Search for the cell housing the specified text and yield its [x, y] center coordinate. 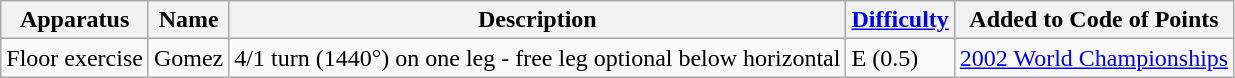
Floor exercise [75, 58]
Name [188, 20]
Added to Code of Points [1094, 20]
Apparatus [75, 20]
2002 World Championships [1094, 58]
E (0.5) [900, 58]
4/1 turn (1440°) on one leg - free leg optional below horizontal [538, 58]
Difficulty [900, 20]
Description [538, 20]
Gomez [188, 58]
